Scan for the cell matching the given text and deliver its [X, Y] coordinate at center. 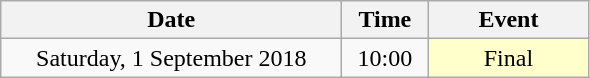
Final [508, 58]
Saturday, 1 September 2018 [172, 58]
Time [385, 20]
10:00 [385, 58]
Event [508, 20]
Date [172, 20]
